Pinpoint the cell where the given text exists, returning its [x, y] midpoint coordinate. 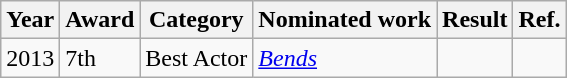
7th [100, 58]
Result [475, 20]
Category [196, 20]
Nominated work [345, 20]
Award [100, 20]
2013 [30, 58]
Ref. [540, 20]
Year [30, 20]
Bends [345, 58]
Best Actor [196, 58]
